Return [x, y] of the center of cell containing provided text 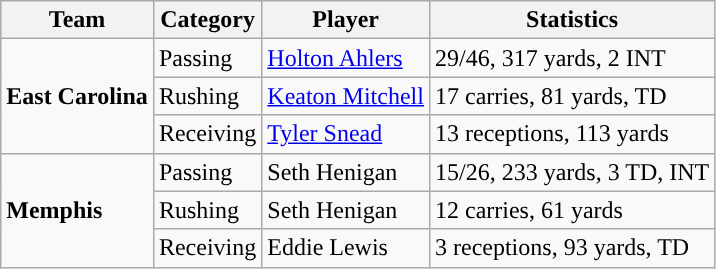
17 carries, 81 yards, TD [572, 96]
Memphis [78, 210]
Tyler Snead [346, 134]
Category [207, 20]
Keaton Mitchell [346, 96]
12 carries, 61 yards [572, 210]
3 receptions, 93 yards, TD [572, 248]
Holton Ahlers [346, 58]
13 receptions, 113 yards [572, 134]
Player [346, 20]
Team [78, 20]
Eddie Lewis [346, 248]
Statistics [572, 20]
East Carolina [78, 96]
15/26, 233 yards, 3 TD, INT [572, 172]
29/46, 317 yards, 2 INT [572, 58]
